Search for the cell housing the specified text and yield its (x, y) center coordinate. 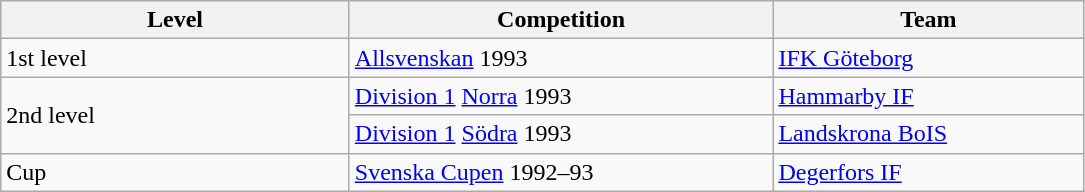
Allsvenskan 1993 (561, 58)
Level (176, 20)
Svenska Cupen 1992–93 (561, 172)
2nd level (176, 115)
Team (928, 20)
1st level (176, 58)
Hammarby IF (928, 96)
Division 1 Södra 1993 (561, 134)
Competition (561, 20)
IFK Göteborg (928, 58)
Cup (176, 172)
Division 1 Norra 1993 (561, 96)
Degerfors IF (928, 172)
Landskrona BoIS (928, 134)
